Pinpoint the cell where the given text exists, returning its (X, Y) midpoint coordinate. 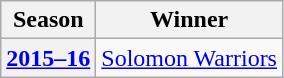
Season (48, 20)
Winner (190, 20)
Solomon Warriors (190, 58)
2015–16 (48, 58)
